Locate the cell with the specified text and output its (x, y) center coordinate. 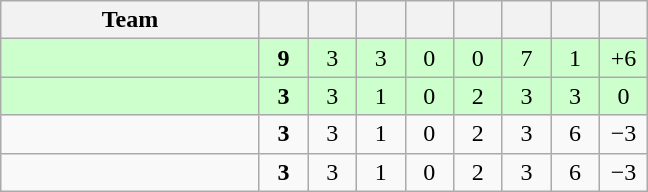
7 (526, 58)
9 (284, 58)
Team (130, 20)
+6 (624, 58)
